Extract the [x, y] coordinate from the center of the cell holding the provided text.  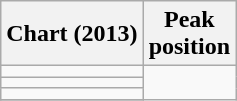
Peakposition [189, 34]
Chart (2013) [72, 34]
